Scan for the cell matching the given text and deliver its [X, Y] coordinate at center. 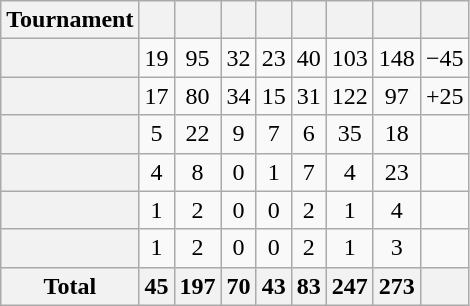
31 [308, 96]
22 [198, 134]
80 [198, 96]
5 [156, 134]
Total [70, 286]
+25 [444, 96]
247 [350, 286]
273 [396, 286]
15 [274, 96]
95 [198, 58]
40 [308, 58]
18 [396, 134]
148 [396, 58]
43 [274, 286]
Tournament [70, 20]
6 [308, 134]
70 [238, 286]
3 [396, 248]
34 [238, 96]
−45 [444, 58]
122 [350, 96]
9 [238, 134]
32 [238, 58]
35 [350, 134]
8 [198, 172]
97 [396, 96]
17 [156, 96]
103 [350, 58]
197 [198, 286]
83 [308, 286]
45 [156, 286]
19 [156, 58]
